Locate the cell with the specified text and output its [x, y] center coordinate. 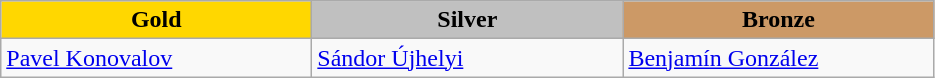
Sándor Újhelyi [468, 58]
Benjamín González [778, 58]
Bronze [778, 20]
Silver [468, 20]
Pavel Konovalov [156, 58]
Gold [156, 20]
